Capture the cell that displays the provided text and extract its [x, y] central coordinate. 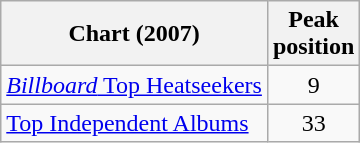
9 [313, 85]
33 [313, 123]
Billboard Top Heatseekers [134, 85]
Peakposition [313, 34]
Chart (2007) [134, 34]
Top Independent Albums [134, 123]
